Determine the (x, y) coordinate at the center of the cell enclosing the given text.  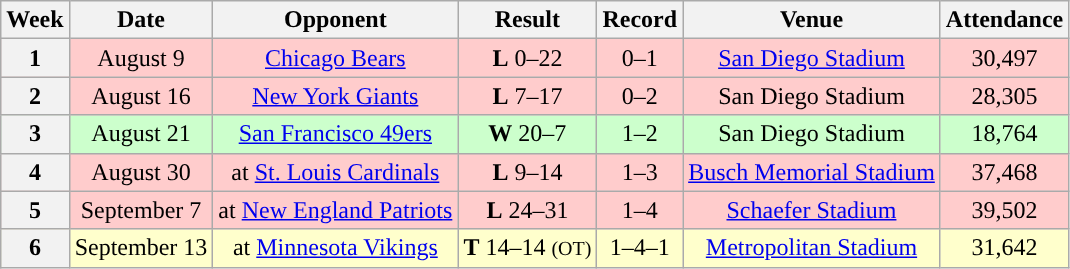
at New England Patriots (336, 210)
Result (528, 20)
Record (640, 20)
2 (35, 96)
August 9 (141, 58)
1–2 (640, 134)
L 7–17 (528, 96)
September 13 (141, 248)
1 (35, 58)
1–4–1 (640, 248)
Chicago Bears (336, 58)
August 21 (141, 134)
0–2 (640, 96)
1–4 (640, 210)
L 24–31 (528, 210)
30,497 (1004, 58)
Week (35, 20)
T 14–14 (OT) (528, 248)
at Minnesota Vikings (336, 248)
New York Giants (336, 96)
37,468 (1004, 172)
August 16 (141, 96)
L 9–14 (528, 172)
31,642 (1004, 248)
Busch Memorial Stadium (812, 172)
6 (35, 248)
28,305 (1004, 96)
Metropolitan Stadium (812, 248)
Date (141, 20)
3 (35, 134)
Attendance (1004, 20)
August 30 (141, 172)
39,502 (1004, 210)
4 (35, 172)
18,764 (1004, 134)
Venue (812, 20)
San Francisco 49ers (336, 134)
L 0–22 (528, 58)
1–3 (640, 172)
5 (35, 210)
Opponent (336, 20)
W 20–7 (528, 134)
September 7 (141, 210)
Schaefer Stadium (812, 210)
at St. Louis Cardinals (336, 172)
0–1 (640, 58)
